Locate the cell with the specified text and output its (x, y) center coordinate. 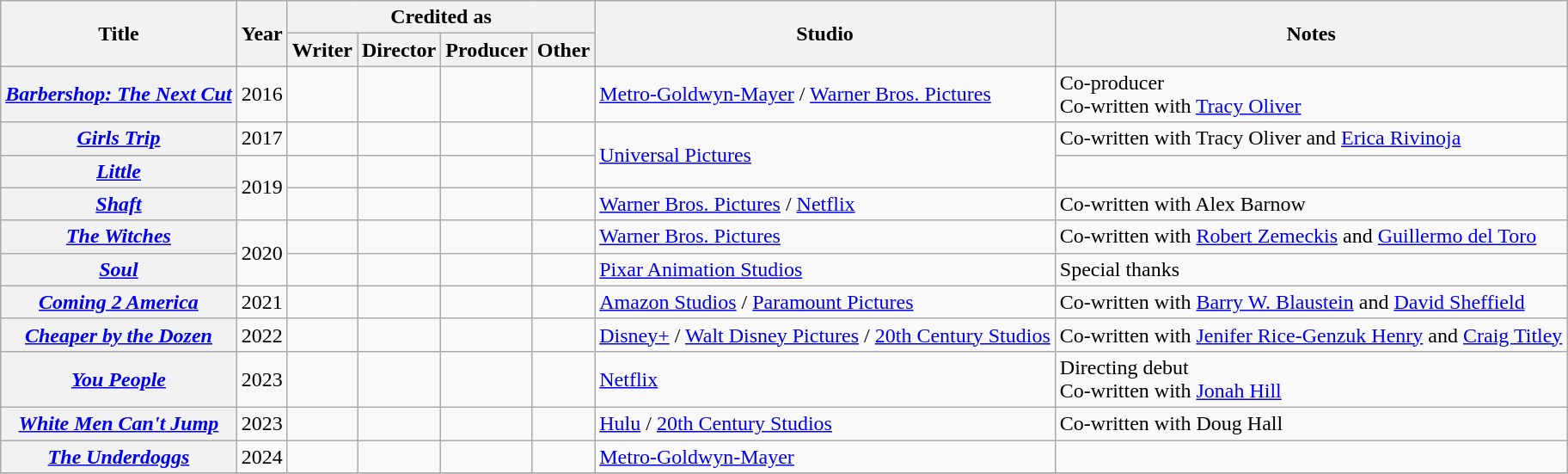
Title (119, 34)
Writer (322, 50)
Year (261, 34)
Directing debutCo-written with Jonah Hill (1311, 379)
Co-written with Tracy Oliver and Erica Rivinoja (1311, 139)
Metro-Goldwyn-Mayer (825, 457)
Producer (487, 50)
2022 (261, 335)
Universal Pictures (825, 155)
2016 (261, 95)
Metro-Goldwyn-Mayer / Warner Bros. Pictures (825, 95)
Co-producerCo-written with Tracy Oliver (1311, 95)
2024 (261, 457)
Disney+ / Walt Disney Pictures / 20th Century Studios (825, 335)
Credited as (440, 17)
White Men Can't Jump (119, 423)
Girls Trip (119, 139)
Co-written with Barry W. Blaustein and David Sheffield (1311, 302)
Other (563, 50)
2020 (261, 253)
Co-written with Jenifer Rice-Genzuk Henry and Craig Titley (1311, 335)
Pixar Animation Studios (825, 269)
Co-written with Robert Zemeckis and Guillermo del Toro (1311, 237)
Studio (825, 34)
Coming 2 America (119, 302)
2017 (261, 139)
Amazon Studios / Paramount Pictures (825, 302)
The Underdoggs (119, 457)
2019 (261, 188)
Netflix (825, 379)
Co-written with Doug Hall (1311, 423)
Shaft (119, 204)
Barbershop: The Next Cut (119, 95)
Warner Bros. Pictures / Netflix (825, 204)
Cheaper by the Dozen (119, 335)
Hulu / 20th Century Studios (825, 423)
Notes (1311, 34)
Director (399, 50)
Soul (119, 269)
You People (119, 379)
Warner Bros. Pictures (825, 237)
Little (119, 171)
2021 (261, 302)
Co-written with Alex Barnow (1311, 204)
Special thanks (1311, 269)
The Witches (119, 237)
